Return the [X, Y] coordinate for the center point of the cell that contains the specified text.  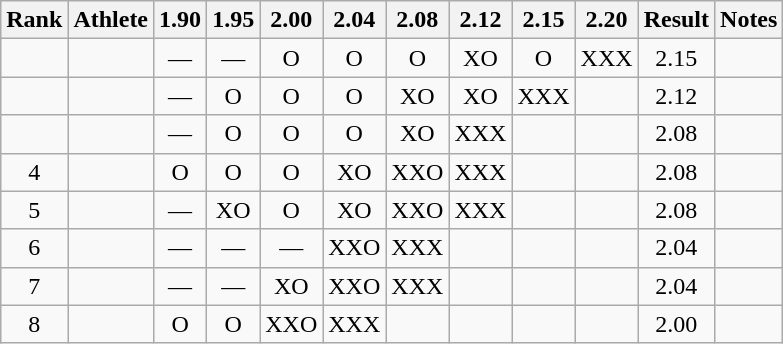
2.20 [606, 20]
8 [34, 324]
5 [34, 210]
7 [34, 286]
Result [676, 20]
6 [34, 248]
1.90 [180, 20]
1.95 [234, 20]
Athlete [111, 20]
Rank [34, 20]
Notes [749, 20]
4 [34, 172]
